Determine the [X, Y] coordinate at the center of the cell enclosing the given text.  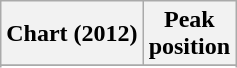
Peak position [189, 34]
Chart (2012) [72, 34]
